Detect which cell encompasses the target text, then output its [x, y] center coordinate. 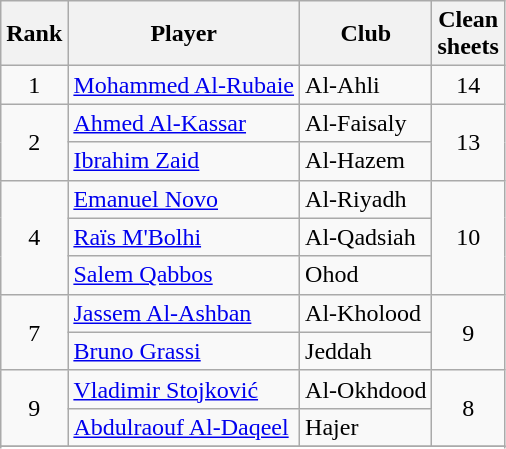
8 [468, 408]
Raïs M'Bolhi [184, 237]
Jeddah [366, 351]
4 [34, 237]
Jassem Al-Ashban [184, 313]
Al-Ahli [366, 85]
Bruno Grassi [184, 351]
Al-Riyadh [366, 199]
Salem Qabbos [184, 275]
Abdulraouf Al-Daqeel [184, 427]
Ahmed Al-Kassar [184, 123]
Emanuel Novo [184, 199]
Player [184, 34]
Cleansheets [468, 34]
Al-Faisaly [366, 123]
Ibrahim Zaid [184, 161]
Hajer [366, 427]
Al-Hazem [366, 161]
14 [468, 85]
Vladimir Stojković [184, 389]
1 [34, 85]
7 [34, 332]
2 [34, 142]
Al-Kholood [366, 313]
Mohammed Al-Rubaie [184, 85]
Club [366, 34]
13 [468, 142]
10 [468, 237]
Ohod [366, 275]
Al-Qadsiah [366, 237]
Rank [34, 34]
Al-Okhdood [366, 389]
